Locate the cell with the specified text and output its [x, y] center coordinate. 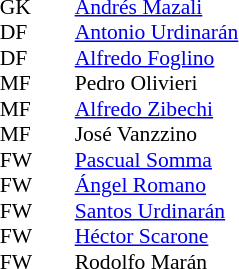
Ángel Romano [157, 185]
Pedro Olivieri [157, 83]
José Vanzzino [157, 135]
Santos Urdinarán [157, 211]
Héctor Scarone [157, 237]
Alfredo Zibechi [157, 109]
Antonio Urdinarán [157, 33]
Alfredo Foglino [157, 58]
Pascual Somma [157, 160]
